Pinpoint the cell where the given text exists, returning its [X, Y] midpoint coordinate. 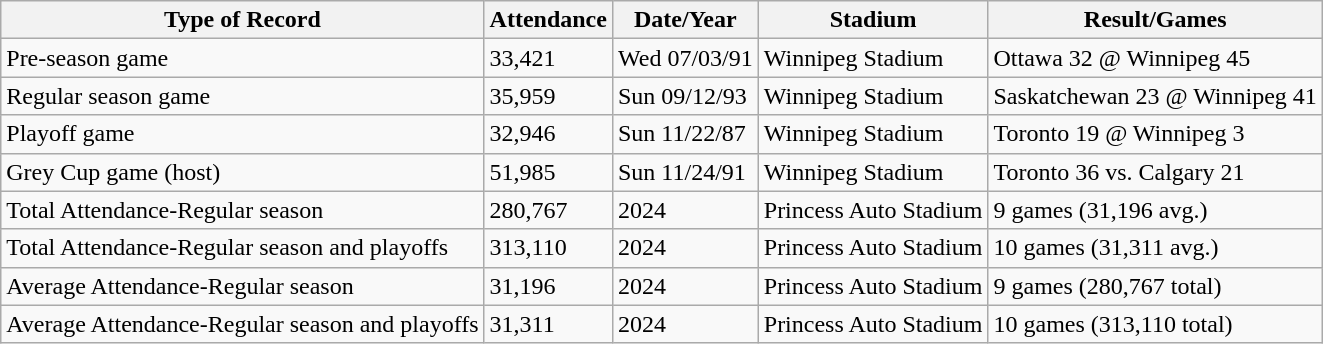
Wed 07/03/91 [685, 58]
31,196 [548, 286]
313,110 [548, 248]
Grey Cup game (host) [242, 172]
33,421 [548, 58]
51,985 [548, 172]
Date/Year [685, 20]
Toronto 36 vs. Calgary 21 [1155, 172]
9 games (280,767 total) [1155, 286]
Pre-season game [242, 58]
280,767 [548, 210]
Sun 11/22/87 [685, 134]
Toronto 19 @ Winnipeg 3 [1155, 134]
Total Attendance-Regular season and playoffs [242, 248]
Sun 09/12/93 [685, 96]
Result/Games [1155, 20]
Stadium [873, 20]
Playoff game [242, 134]
Saskatchewan 23 @ Winnipeg 41 [1155, 96]
31,311 [548, 324]
Regular season game [242, 96]
10 games (313,110 total) [1155, 324]
35,959 [548, 96]
Average Attendance-Regular season [242, 286]
32,946 [548, 134]
10 games (31,311 avg.) [1155, 248]
Average Attendance-Regular season and playoffs [242, 324]
9 games (31,196 avg.) [1155, 210]
Sun 11/24/91 [685, 172]
Attendance [548, 20]
Total Attendance-Regular season [242, 210]
Type of Record [242, 20]
Ottawa 32 @ Winnipeg 45 [1155, 58]
